From the cell containing the given text, extract its center point as (x, y) coordinate. 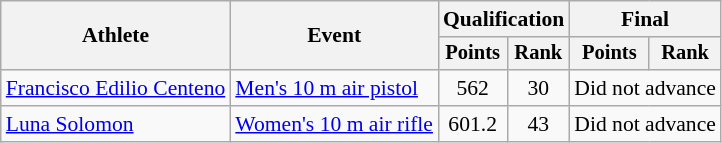
Final (645, 19)
Event (334, 36)
Luna Solomon (116, 124)
Qualification (504, 19)
43 (538, 124)
Francisco Edilio Centeno (116, 88)
601.2 (472, 124)
562 (472, 88)
Women's 10 m air rifle (334, 124)
Athlete (116, 36)
30 (538, 88)
Men's 10 m air pistol (334, 88)
